Find where the given text appears and provide that cell's center as (x, y) coordinate. 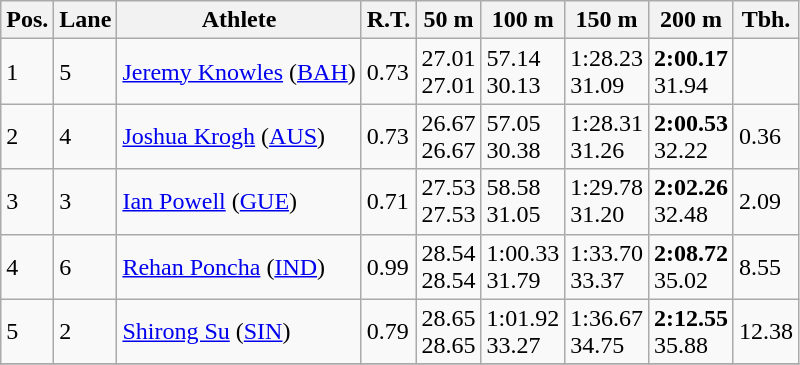
27.0127.01 (448, 72)
1:01.9233.27 (523, 332)
28.5428.54 (448, 266)
0.36 (766, 136)
1:00.3331.79 (523, 266)
50 m (448, 20)
57.1430.13 (523, 72)
Pos. (28, 20)
Shirong Su (SIN) (239, 332)
Lane (86, 20)
26.6726.67 (448, 136)
R.T. (388, 20)
27.5327.53 (448, 202)
1:29.7831.20 (607, 202)
58.5831.05 (523, 202)
100 m (523, 20)
1:28.2331.09 (607, 72)
0.71 (388, 202)
0.79 (388, 332)
28.6528.65 (448, 332)
8.55 (766, 266)
Jeremy Knowles (BAH) (239, 72)
Athlete (239, 20)
12.38 (766, 332)
1 (28, 72)
1:36.6734.75 (607, 332)
2:12.5535.88 (690, 332)
57.0530.38 (523, 136)
1:28.3131.26 (607, 136)
Rehan Poncha (IND) (239, 266)
2.09 (766, 202)
2:08.7235.02 (690, 266)
0.99 (388, 266)
2:02.2632.48 (690, 202)
200 m (690, 20)
6 (86, 266)
2:00.1731.94 (690, 72)
Tbh. (766, 20)
150 m (607, 20)
1:33.7033.37 (607, 266)
Ian Powell (GUE) (239, 202)
2:00.5332.22 (690, 136)
Joshua Krogh (AUS) (239, 136)
